From the cell containing the given text, extract its center point as (X, Y) coordinate. 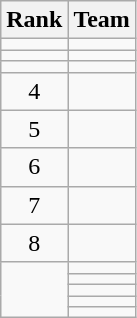
4 (34, 91)
6 (34, 167)
Rank (34, 20)
5 (34, 129)
Team (102, 20)
7 (34, 205)
8 (34, 243)
